Locate the cell with the specified text and output its (x, y) center coordinate. 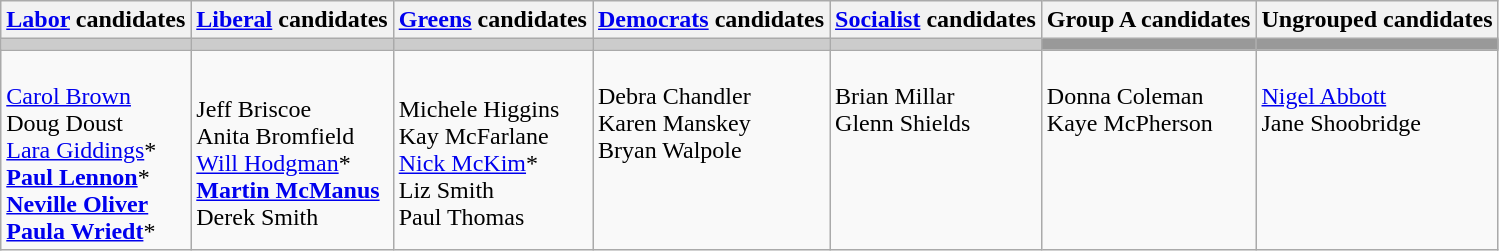
Brian Millar Glenn Shields (936, 150)
Greens candidates (492, 20)
Labor candidates (96, 20)
Group A candidates (1148, 20)
Donna Coleman Kaye McPherson (1148, 150)
Liberal candidates (292, 20)
Jeff Briscoe Anita Bromfield Will Hodgman* Martin McManus Derek Smith (292, 150)
Socialist candidates (936, 20)
Democrats candidates (710, 20)
Ungrouped candidates (1377, 20)
Carol Brown Doug Doust Lara Giddings* Paul Lennon* Neville Oliver Paula Wriedt* (96, 150)
Nigel Abbott Jane Shoobridge (1377, 150)
Debra Chandler Karen Manskey Bryan Walpole (710, 150)
Michele Higgins Kay McFarlane Nick McKim* Liz Smith Paul Thomas (492, 150)
